From the cell containing the given text, extract its center point as [x, y] coordinate. 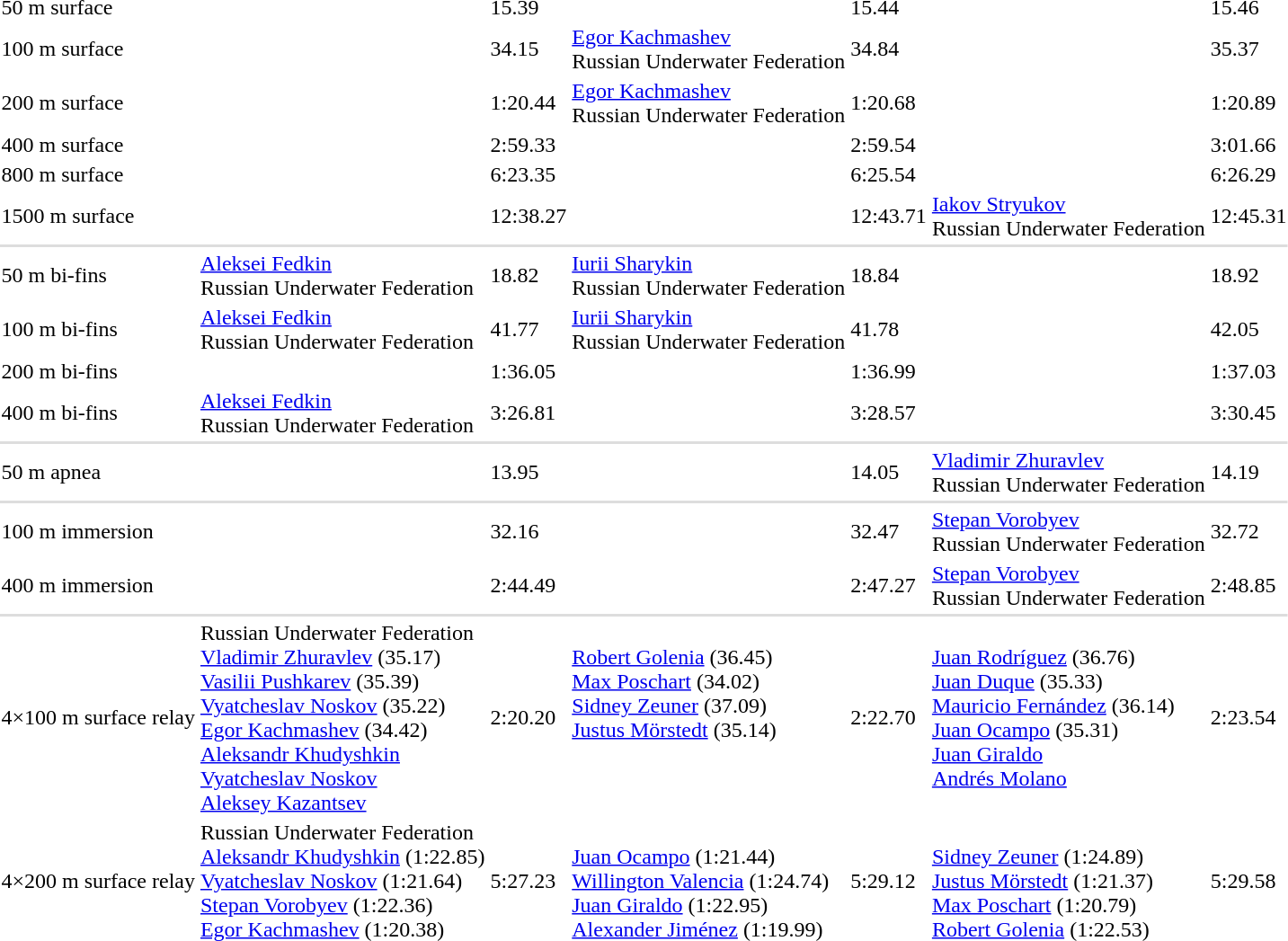
41.78 [889, 329]
14.19 [1248, 473]
35.37 [1248, 49]
1:37.03 [1248, 371]
41.77 [529, 329]
200 m surface [98, 102]
32.16 [529, 532]
6:25.54 [889, 174]
12:45.31 [1248, 216]
Juan Rodríguez (36.76)Juan Duque (35.33)Mauricio Fernández (36.14)Juan Ocampo (35.31)Juan GiraldoAndrés Molano [1068, 717]
2:22.70 [889, 717]
1:36.05 [529, 371]
14.05 [889, 473]
18.82 [529, 275]
2:47.27 [889, 586]
800 m surface [98, 174]
2:59.33 [529, 145]
100 m immersion [98, 532]
50 m apnea [98, 473]
12:43.71 [889, 216]
1:20.44 [529, 102]
3:01.66 [1248, 145]
Vladimir ZhuravlevRussian Underwater Federation [1068, 473]
3:28.57 [889, 413]
32.72 [1248, 532]
1:20.68 [889, 102]
50 m bi-fins [98, 275]
2:59.54 [889, 145]
18.84 [889, 275]
42.05 [1248, 329]
100 m bi-fins [98, 329]
3:30.45 [1248, 413]
18.92 [1248, 275]
2:20.20 [529, 717]
200 m bi-fins [98, 371]
100 m surface [98, 49]
1:20.89 [1248, 102]
34.15 [529, 49]
1500 m surface [98, 216]
32.47 [889, 532]
6:26.29 [1248, 174]
2:44.49 [529, 586]
Iakov StryukovRussian Underwater Federation [1068, 216]
6:23.35 [529, 174]
13.95 [529, 473]
34.84 [889, 49]
12:38.27 [529, 216]
Robert Golenia (36.45)Max Poschart (34.02)Sidney Zeuner (37.09)Justus Mörstedt (35.14) [708, 717]
2:23.54 [1248, 717]
400 m surface [98, 145]
2:48.85 [1248, 586]
400 m bi-fins [98, 413]
1:36.99 [889, 371]
4×100 m surface relay [98, 717]
3:26.81 [529, 413]
400 m immersion [98, 586]
